Find where the given text appears and provide that cell's center as [x, y] coordinate. 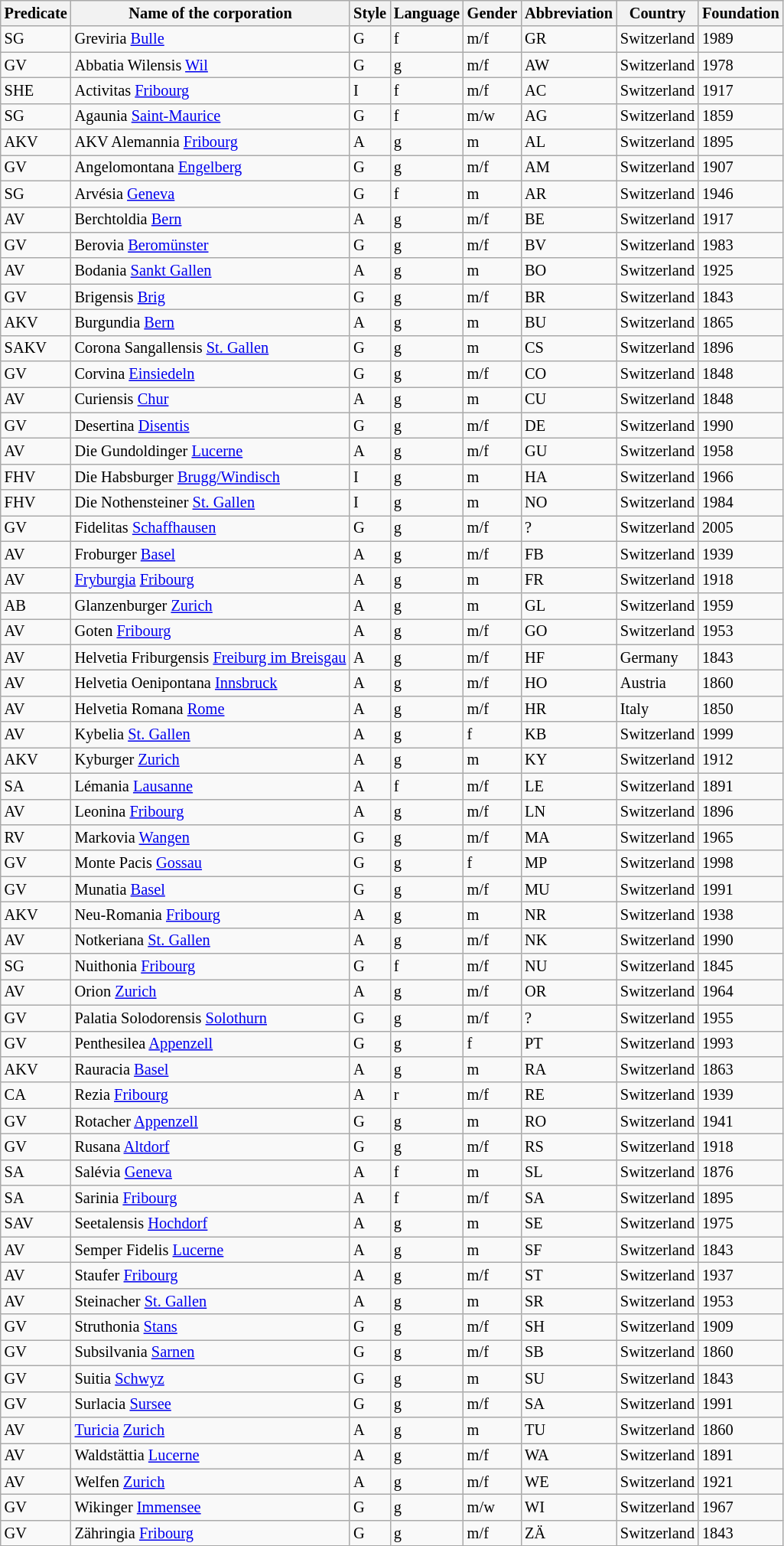
1863 [740, 1069]
Arvésia Geneva [211, 194]
WA [569, 1456]
AR [569, 194]
Abbatia Wilensis Wil [211, 65]
Germany [658, 657]
HO [569, 683]
ZÄ [569, 1533]
1998 [740, 863]
RV [36, 837]
ST [569, 1276]
Berchtoldia Bern [211, 220]
Salévia Geneva [211, 1173]
Name of the corporation [211, 13]
1978 [740, 65]
CU [569, 400]
1876 [740, 1173]
1925 [740, 271]
1965 [740, 837]
Goten Fribourg [211, 631]
FR [569, 580]
AM [569, 168]
1975 [740, 1224]
1946 [740, 194]
1999 [740, 735]
Kybelia St. Gallen [211, 735]
RO [569, 1121]
Markovia Wangen [211, 837]
1958 [740, 451]
AKV Alemannia Fribourg [211, 142]
NO [569, 503]
1850 [740, 709]
Burgundia Bern [211, 322]
GL [569, 605]
1845 [740, 967]
1941 [740, 1121]
SR [569, 1301]
Predicate [36, 13]
Leonina Fribourg [211, 812]
Curiensis Chur [211, 400]
1959 [740, 605]
Die Gundoldinger Lucerne [211, 451]
NU [569, 967]
1909 [740, 1327]
Surlacia Sursee [211, 1404]
Notkeriana St. Gallen [211, 941]
SAKV [36, 348]
GO [569, 631]
Greviria Bulle [211, 39]
WI [569, 1507]
1964 [740, 992]
MP [569, 863]
KY [569, 760]
AB [36, 605]
MA [569, 837]
SL [569, 1173]
SHE [36, 90]
1967 [740, 1507]
1993 [740, 1044]
Corona Sangallensis St. Gallen [211, 348]
Die Nothensteiner St. Gallen [211, 503]
Helvetia Friburgensis Freiburg im Breisgau [211, 657]
SU [569, 1378]
SE [569, 1224]
Semper Fidelis Lucerne [211, 1250]
Waldstättia Lucerne [211, 1456]
HR [569, 709]
GR [569, 39]
Suitia Schwyz [211, 1378]
AL [569, 142]
RS [569, 1146]
1865 [740, 322]
Desertina Disentis [211, 426]
GU [569, 451]
CO [569, 374]
Turicia Zurich [211, 1430]
Monte Pacis Gossau [211, 863]
Berovia Beromünster [211, 245]
1984 [740, 503]
Fryburgia Fribourg [211, 580]
Lémania Lausanne [211, 786]
WE [569, 1482]
Sarinia Fribourg [211, 1199]
MU [569, 889]
Kyburger Zurich [211, 760]
PT [569, 1044]
1937 [740, 1276]
1907 [740, 168]
1912 [740, 760]
Bodania Sankt Gallen [211, 271]
Zähringia Fribourg [211, 1533]
Struthonia Stans [211, 1327]
Abbreviation [569, 13]
Corvina Einsiedeln [211, 374]
Froburger Basel [211, 554]
AW [569, 65]
Munatia Basel [211, 889]
OR [569, 992]
CA [36, 1095]
Angelomontana Engelberg [211, 168]
DE [569, 426]
SF [569, 1250]
AG [569, 116]
HA [569, 477]
Rusana Altdorf [211, 1146]
Die Habsburger Brugg/Windisch [211, 477]
BE [569, 220]
Neu-Romania Fribourg [211, 915]
Nuithonia Fribourg [211, 967]
Style [370, 13]
Austria [658, 683]
HF [569, 657]
FB [569, 554]
Foundation [740, 13]
Brigensis Brig [211, 297]
1983 [740, 245]
BR [569, 297]
RE [569, 1095]
1966 [740, 477]
Italy [658, 709]
Palatia Solodorensis Solothurn [211, 1018]
LN [569, 812]
Wikinger Immensee [211, 1507]
Fidelitas Schaffhausen [211, 528]
Seetalensis Hochdorf [211, 1224]
SB [569, 1352]
AC [569, 90]
SAV [36, 1224]
NK [569, 941]
RA [569, 1069]
BV [569, 245]
r [427, 1095]
Activitas Fribourg [211, 90]
1955 [740, 1018]
KB [569, 735]
Agaunia Saint-Maurice [211, 116]
2005 [740, 528]
Gender [493, 13]
1859 [740, 116]
LE [569, 786]
Helvetia Oenipontana Innsbruck [211, 683]
Rezia Fribourg [211, 1095]
SH [569, 1327]
Country [658, 13]
Steinacher St. Gallen [211, 1301]
BU [569, 322]
1921 [740, 1482]
Glanzenburger Zurich [211, 605]
Orion Zurich [211, 992]
1989 [740, 39]
Rauracia Basel [211, 1069]
BO [569, 271]
NR [569, 915]
1938 [740, 915]
TU [569, 1430]
CS [569, 348]
Penthesilea Appenzell [211, 1044]
Helvetia Romana Rome [211, 709]
Rotacher Appenzell [211, 1121]
Staufer Fribourg [211, 1276]
Welfen Zurich [211, 1482]
Subsilvania Sarnen [211, 1352]
Language [427, 13]
